Extract the (x, y) coordinate from the center of the cell holding the provided text.  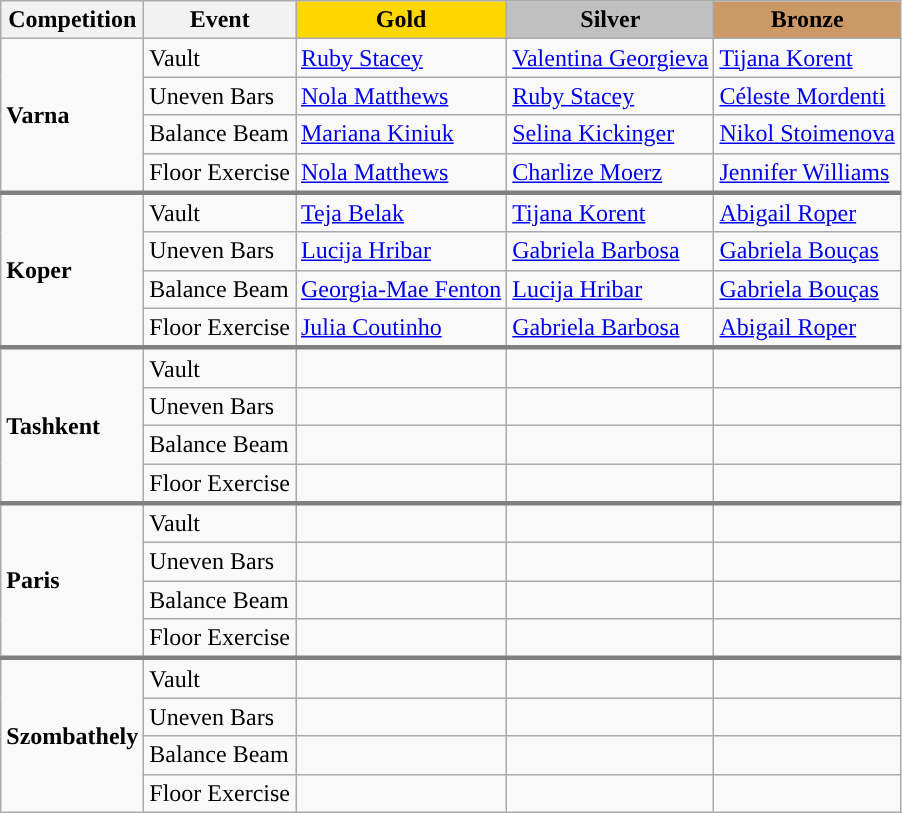
Competition (72, 20)
Koper (72, 270)
Teja Belak (402, 213)
Mariana Kiniuk (402, 134)
Silver (610, 20)
Szombathely (72, 735)
Varna (72, 116)
Tashkent (72, 426)
Bronze (807, 20)
Charlize Moerz (610, 173)
Nikol Stoimenova (807, 134)
Paris (72, 580)
Jennifer Williams (807, 173)
Gold (402, 20)
Céleste Mordenti (807, 96)
Valentina Georgieva (610, 58)
Selina Kickinger (610, 134)
Georgia-Mae Fenton (402, 289)
Event (220, 20)
Julia Coutinho (402, 328)
